For the text-containing cell, return its midpoint in [x, y] coordinate format. 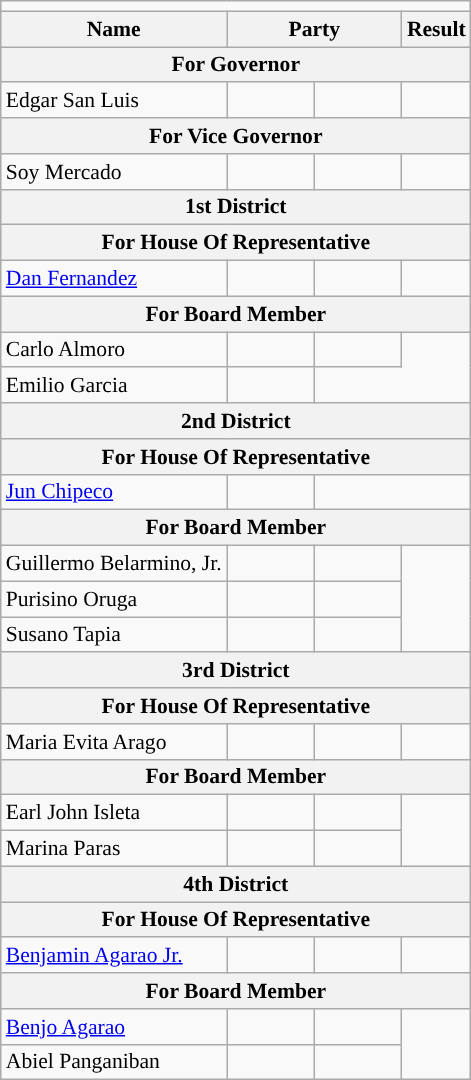
1st District [236, 207]
Jun Chipeco [114, 492]
Purisino Oruga [114, 599]
Dan Fernandez [114, 279]
Susano Tapia [114, 635]
For Vice Governor [236, 136]
Name [114, 29]
Soy Mercado [114, 172]
Benjo Agarao [114, 1027]
Emilio Garcia [114, 386]
Marina Paras [114, 849]
Abiel Panganiban [114, 1062]
2nd District [236, 421]
4th District [236, 884]
Result [436, 29]
Maria Evita Arago [114, 742]
Carlo Almoro [114, 350]
Benjamin Agarao Jr. [114, 956]
Guillermo Belarmino, Jr. [114, 564]
For Governor [236, 65]
Party [314, 29]
Edgar San Luis [114, 101]
3rd District [236, 671]
Earl John Isleta [114, 813]
